Locate the cell with the specified text and output its [x, y] center coordinate. 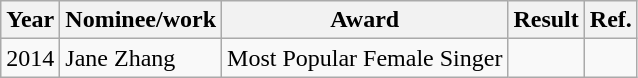
Ref. [610, 20]
Most Popular Female Singer [365, 58]
2014 [30, 58]
Year [30, 20]
Nominee/work [141, 20]
Result [546, 20]
Jane Zhang [141, 58]
Award [365, 20]
